Output the (X, Y) coordinate of the center of the cell containing the given text.  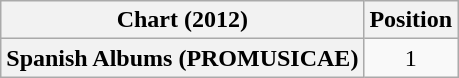
Spanish Albums (PROMUSICAE) (182, 58)
Chart (2012) (182, 20)
1 (411, 58)
Position (411, 20)
